Pinpoint the cell where the given text exists, returning its (X, Y) midpoint coordinate. 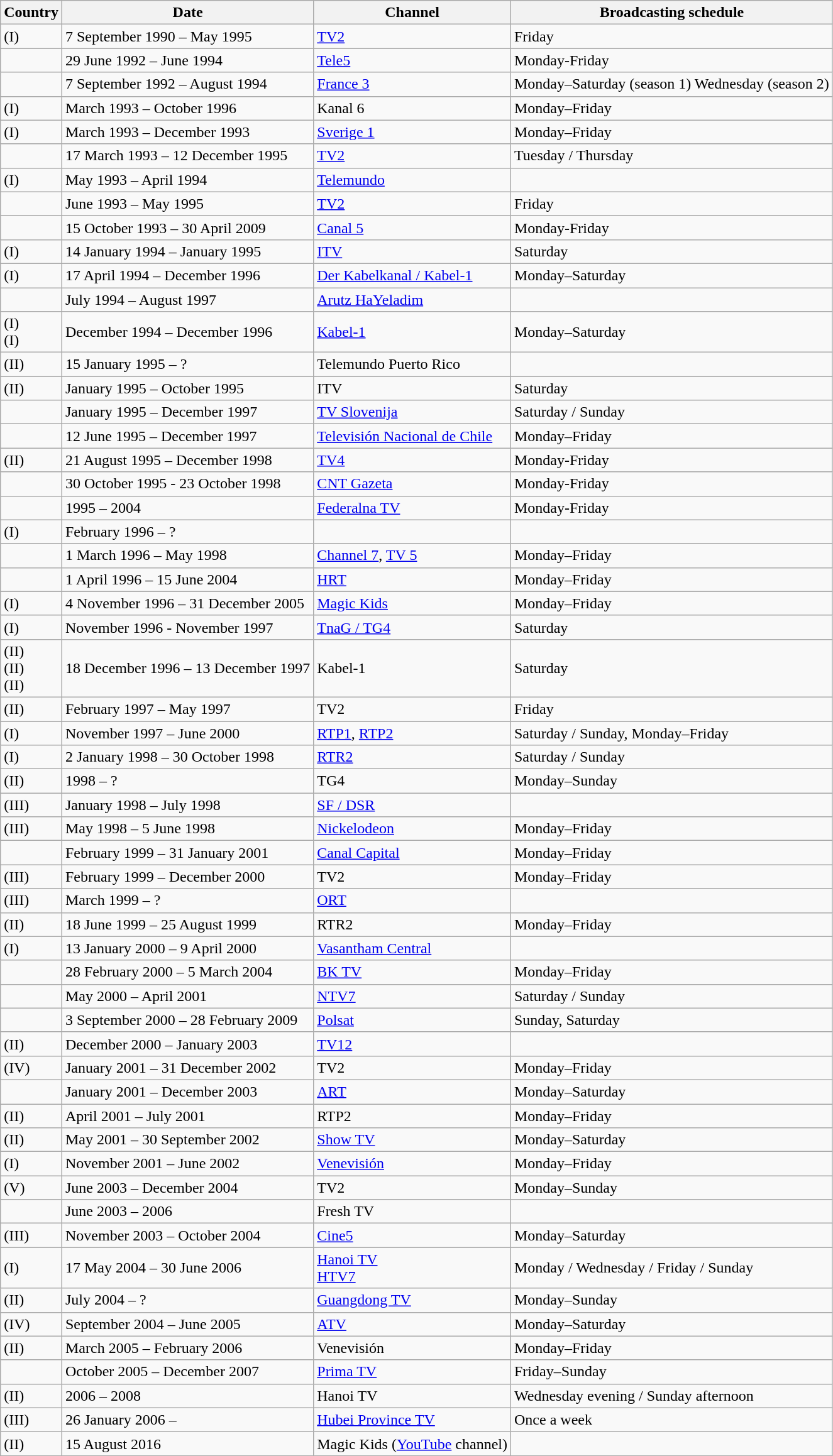
17 May 2004 – 30 June 2006 (187, 1268)
Hanoi TV (412, 1396)
November 1996 - November 1997 (187, 627)
Magic Kids (412, 603)
Monday / Wednesday / Friday / Sunday (671, 1268)
15 January 1995 – ? (187, 364)
13 January 2000 – 9 April 2000 (187, 948)
18 December 1996 – 13 December 1997 (187, 668)
CNT Gazeta (412, 484)
November 2001 – June 2002 (187, 1164)
7 September 1992 – August 1994 (187, 84)
NTV7 (412, 996)
29 June 1992 – June 1994 (187, 60)
March 2005 – February 2006 (187, 1348)
(I) (I) (31, 332)
July 2004 – ? (187, 1300)
February 1999 – 31 January 2001 (187, 853)
March 1999 – ? (187, 900)
Channel 7, TV 5 (412, 556)
1998 – ? (187, 781)
1 March 1996 – May 1998 (187, 556)
HRT (412, 579)
SF / DSR (412, 805)
BK TV (412, 972)
January 2001 – December 2003 (187, 1092)
Fresh TV (412, 1212)
14 January 1994 – January 1995 (187, 251)
Country (31, 13)
Polsat (412, 1020)
Sverige 1 (412, 132)
7 September 1990 – May 1995 (187, 36)
1995 – 2004 (187, 508)
Federalna TV (412, 508)
March 1993 – December 1993 (187, 132)
ORT (412, 900)
Once a week (671, 1420)
30 October 1995 - 23 October 1998 (187, 484)
Canal 5 (412, 227)
November 2003 – October 2004 (187, 1235)
Monday–Saturday (season 1) Wednesday (season 2) (671, 84)
May 1993 – April 1994 (187, 180)
Telemundo Puerto Rico (412, 364)
France 3 (412, 84)
2 January 1998 – 30 October 1998 (187, 757)
October 2005 – December 2007 (187, 1372)
Televisión Nacional de Chile (412, 436)
(II) (II) (II) (31, 668)
Tele5 (412, 60)
RTP1, RTP2 (412, 733)
November 1997 – June 2000 (187, 733)
17 April 1994 – December 1996 (187, 275)
Wednesday evening / Sunday afternoon (671, 1396)
May 2000 – April 2001 (187, 996)
21 August 1995 – December 1998 (187, 460)
26 January 2006 – (187, 1420)
TV12 (412, 1044)
Nickelodeon (412, 829)
January 2001 – 31 December 2002 (187, 1068)
TnaG / TG4 (412, 627)
January 1995 – October 1995 (187, 388)
RTP2 (412, 1115)
June 2003 – December 2004 (187, 1188)
May 2001 – 30 September 2002 (187, 1140)
1 April 1996 – 15 June 2004 (187, 579)
Prima TV (412, 1372)
March 1993 – October 1996 (187, 108)
Hubei Province TV (412, 1420)
17 March 1993 – 12 December 1995 (187, 156)
3 September 2000 – 28 February 2009 (187, 1020)
February 1996 – ? (187, 532)
Magic Kids (YouTube channel) (412, 1443)
2006 – 2008 (187, 1396)
Channel (412, 13)
Show TV (412, 1140)
Cine5 (412, 1235)
June 1993 – May 1995 (187, 204)
Kanal 6 (412, 108)
February 1999 – December 2000 (187, 877)
Hanoi TVHTV7 (412, 1268)
4 November 1996 – 31 December 2005 (187, 603)
Date (187, 13)
ART (412, 1092)
Vasantham Central (412, 948)
January 1998 – July 1998 (187, 805)
Arutz HaYeladim (412, 300)
September 2004 – June 2005 (187, 1324)
18 June 1999 – 25 August 1999 (187, 924)
15 August 2016 (187, 1443)
28 February 2000 – 5 March 2004 (187, 972)
Der Kabelkanal / Kabel-1 (412, 275)
July 1994 – August 1997 (187, 300)
(V) (31, 1188)
April 2001 – July 2001 (187, 1115)
Telemundo (412, 180)
Guangdong TV (412, 1300)
Saturday / Sunday, Monday–Friday (671, 733)
May 1998 – 5 June 1998 (187, 829)
January 1995 – December 1997 (187, 412)
TV4 (412, 460)
Broadcasting schedule (671, 13)
TG4 (412, 781)
Canal Capital (412, 853)
15 October 1993 – 30 April 2009 (187, 227)
12 June 1995 – December 1997 (187, 436)
Tuesday / Thursday (671, 156)
Sunday, Saturday (671, 1020)
ATV (412, 1324)
December 2000 – January 2003 (187, 1044)
Friday–Sunday (671, 1372)
TV Slovenija (412, 412)
February 1997 – May 1997 (187, 709)
June 2003 – 2006 (187, 1212)
December 1994 – December 1996 (187, 332)
